Identify which cell holds the provided text, then report its [x, y] central coordinate. 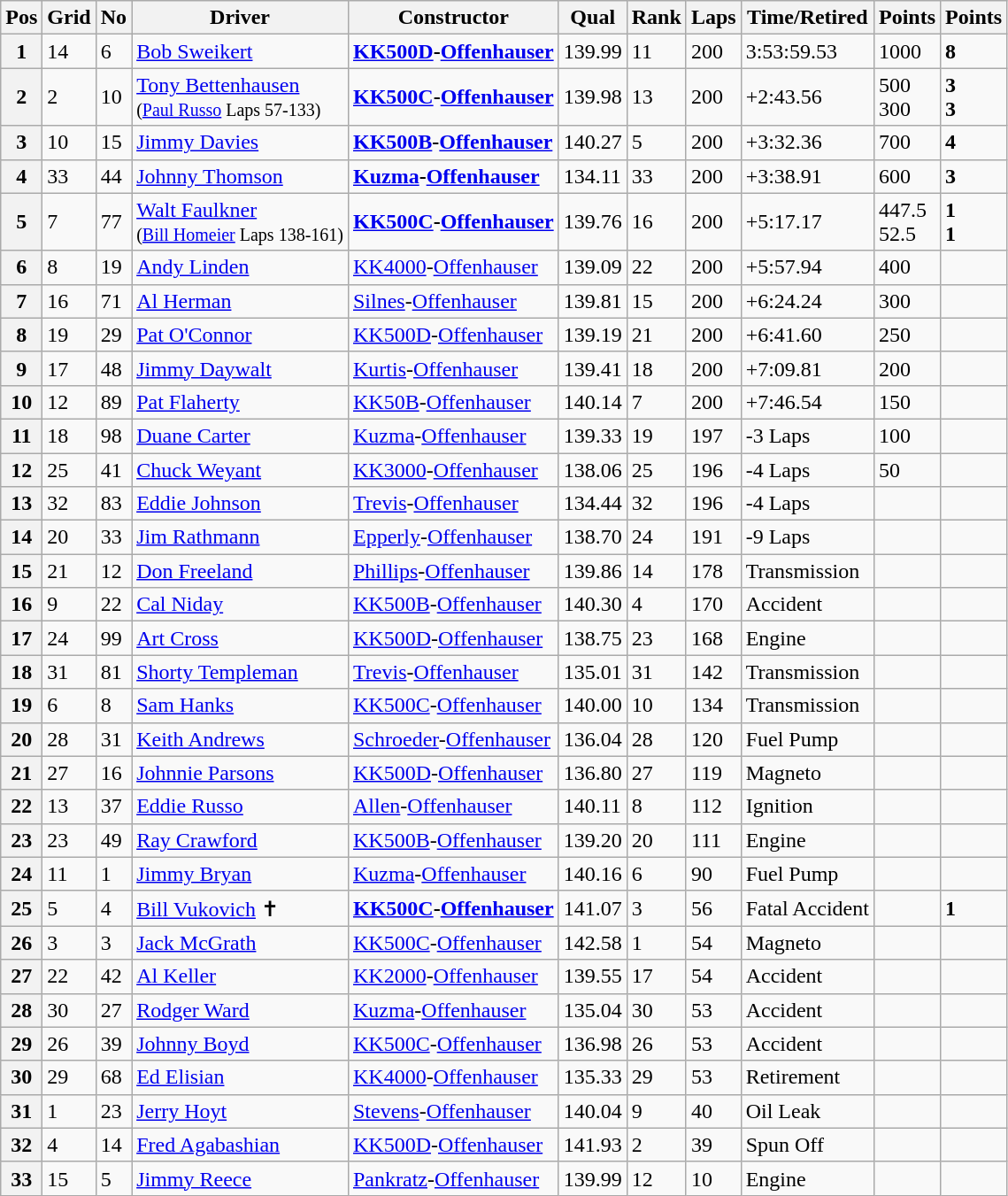
197 [713, 436]
Shorty Templeman [241, 672]
Andy Linden [241, 267]
Schroeder-Offenhauser [453, 739]
119 [713, 773]
44 [113, 176]
139.09 [593, 267]
139.55 [593, 976]
Grid [69, 18]
Spun Off [807, 1145]
Stevens-Offenhauser [453, 1111]
Jack McGrath [241, 943]
191 [713, 537]
447.5 52.5 [906, 221]
-3 Laps [807, 436]
142.58 [593, 943]
Rank [657, 18]
Walt Faulkner(Bill Homeier Laps 138-161) [241, 221]
99 [113, 638]
142 [713, 672]
136.98 [593, 1044]
120 [713, 739]
+5:57.94 [807, 267]
140.16 [593, 874]
139.81 [593, 301]
138.70 [593, 537]
135.33 [593, 1077]
141.93 [593, 1145]
139.86 [593, 571]
178 [713, 571]
140.27 [593, 143]
168 [713, 638]
140.11 [593, 806]
Jerry Hoyt [241, 1111]
100 [906, 436]
Jimmy Bryan [241, 874]
Art Cross [241, 638]
Sam Hanks [241, 706]
136.80 [593, 773]
Constructor [453, 18]
Rodger Ward [241, 1010]
83 [113, 504]
Ed Elisian [241, 1077]
40 [713, 1111]
37 [113, 806]
135.04 [593, 1010]
Keith Andrews [241, 739]
Eddie Johnson [241, 504]
Pos [21, 18]
41 [113, 470]
+5:17.17 [807, 221]
Silnes-Offenhauser [453, 301]
139.76 [593, 221]
Epperly-Offenhauser [453, 537]
Cal Niday [241, 605]
Pat O'Connor [241, 335]
Johnnie Parsons [241, 773]
+3:38.91 [807, 176]
Johnny Boyd [241, 1044]
Jimmy Reece [241, 1178]
Eddie Russo [241, 806]
Don Freeland [241, 571]
Phillips-Offenhauser [453, 571]
Laps [713, 18]
No [113, 18]
Johnny Thomson [241, 176]
134.44 [593, 504]
139.33 [593, 436]
135.01 [593, 672]
KK3000-Offenhauser [453, 470]
Jim Rathmann [241, 537]
134.11 [593, 176]
138.75 [593, 638]
98 [113, 436]
Qual [593, 18]
71 [113, 301]
89 [113, 402]
Kurtis-Offenhauser [453, 368]
Retirement [807, 1077]
Bob Sweikert [241, 51]
Duane Carter [241, 436]
49 [113, 840]
136.04 [593, 739]
42 [113, 976]
300 [906, 301]
150 [906, 402]
138.06 [593, 470]
600 [906, 176]
56 [713, 908]
Al Herman [241, 301]
141.07 [593, 908]
Pat Flaherty [241, 402]
Al Keller [241, 976]
140.14 [593, 402]
Allen-Offenhauser [453, 806]
500 300 [906, 97]
134 [713, 706]
3:53:59.53 [807, 51]
139.20 [593, 840]
170 [713, 605]
KK50B-Offenhauser [453, 402]
81 [113, 672]
1 1 [973, 221]
139.98 [593, 97]
400 [906, 267]
Fatal Accident [807, 908]
112 [713, 806]
Tony Bettenhausen(Paul Russo Laps 57-133) [241, 97]
Jimmy Davies [241, 143]
Time/Retired [807, 18]
+6:41.60 [807, 335]
700 [906, 143]
Oil Leak [807, 1111]
+7:46.54 [807, 402]
90 [713, 874]
Jimmy Daywalt [241, 368]
3 3 [973, 97]
+2:43.56 [807, 97]
+3:32.36 [807, 143]
140.30 [593, 605]
-9 Laps [807, 537]
Chuck Weyant [241, 470]
Pankratz-Offenhauser [453, 1178]
68 [113, 1077]
140.04 [593, 1111]
111 [713, 840]
48 [113, 368]
Ray Crawford [241, 840]
1000 [906, 51]
77 [113, 221]
Ignition [807, 806]
140.00 [593, 706]
Bill Vukovich ✝ [241, 908]
250 [906, 335]
KK2000-Offenhauser [453, 976]
139.41 [593, 368]
Fred Agabashian [241, 1145]
+7:09.81 [807, 368]
Driver [241, 18]
50 [906, 470]
139.19 [593, 335]
+6:24.24 [807, 301]
